Locate the cell with the specified text and output its [x, y] center coordinate. 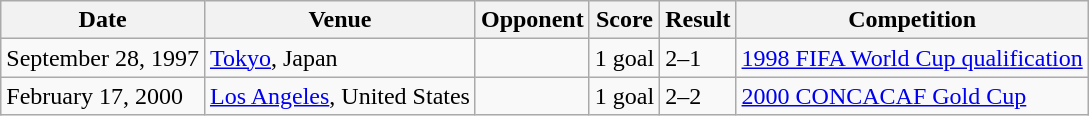
1998 FIFA World Cup qualification [912, 58]
Opponent [532, 20]
2–2 [698, 96]
Date [103, 20]
Venue [340, 20]
2–1 [698, 58]
Result [698, 20]
September 28, 1997 [103, 58]
Tokyo, Japan [340, 58]
February 17, 2000 [103, 96]
Competition [912, 20]
Score [624, 20]
Los Angeles, United States [340, 96]
2000 CONCACAF Gold Cup [912, 96]
